Capture the cell that displays the provided text and extract its (x, y) central coordinate. 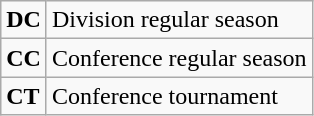
CT (24, 96)
Division regular season (179, 20)
Conference regular season (179, 58)
DC (24, 20)
Conference tournament (179, 96)
CC (24, 58)
